Scan for the cell matching the given text and deliver its [X, Y] coordinate at center. 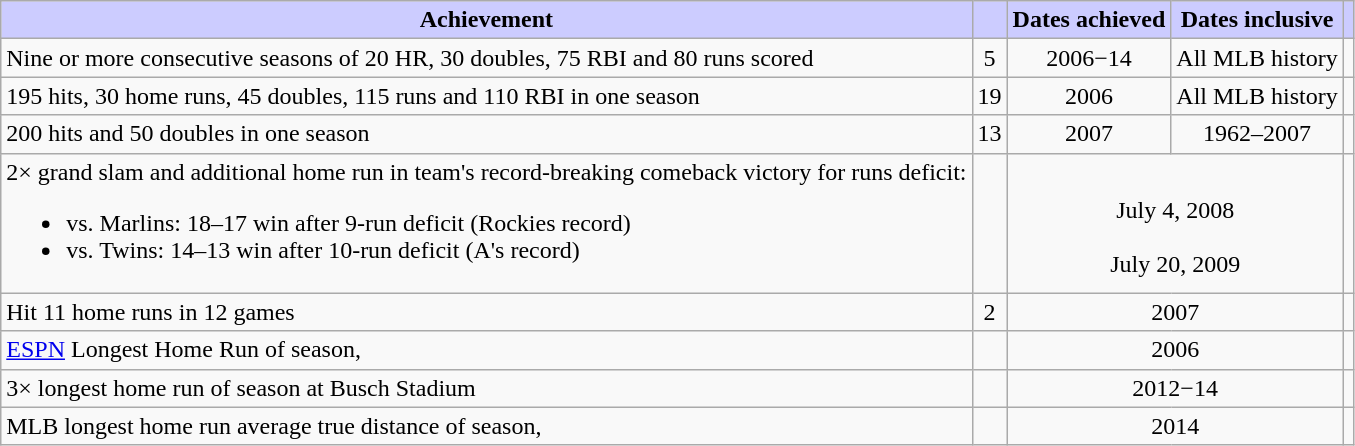
MLB longest home run average true distance of season, [486, 426]
Achievement [486, 20]
Dates achieved [1089, 20]
July 4, 2008July 20, 2009 [1175, 223]
2006−14 [1089, 58]
195 hits, 30 home runs, 45 doubles, 115 runs and 110 RBI in one season [486, 96]
13 [990, 134]
1962–2007 [1257, 134]
ESPN Longest Home Run of season, [486, 350]
5 [990, 58]
19 [990, 96]
Hit 11 home runs in 12 games [486, 312]
3× longest home run of season at Busch Stadium [486, 388]
Dates inclusive [1257, 20]
2012−14 [1175, 388]
Nine or more consecutive seasons of 20 HR, 30 doubles, 75 RBI and 80 runs scored [486, 58]
2 [990, 312]
200 hits and 50 doubles in one season [486, 134]
2014 [1175, 426]
